Capture the cell that displays the provided text and extract its [x, y] central coordinate. 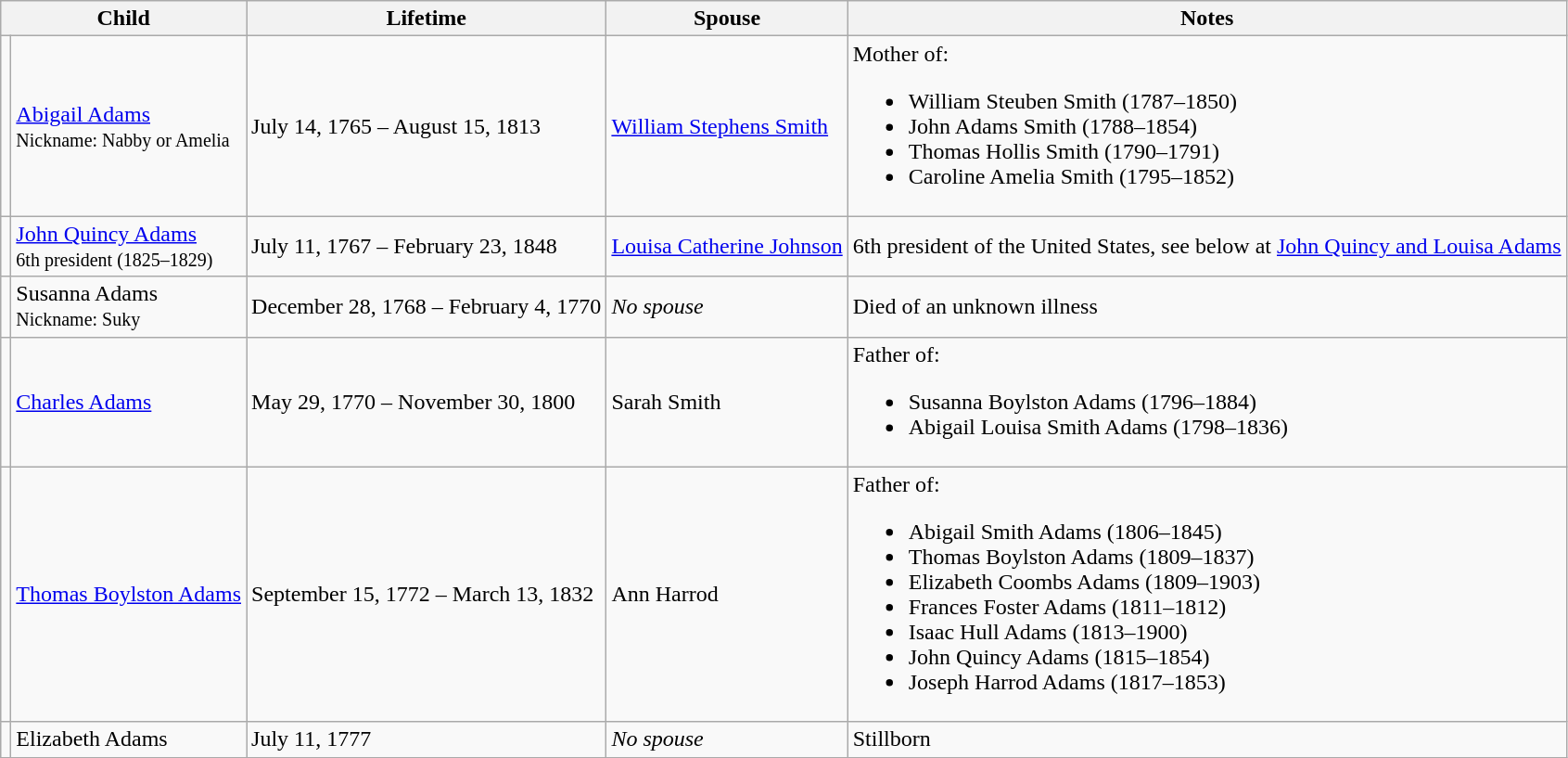
Sarah Smith [727, 402]
Child [124, 19]
May 29, 1770 – November 30, 1800 [427, 402]
July 11, 1767 – February 23, 1848 [427, 247]
Susanna AdamsNickname: Suky [129, 306]
Father of:Susanna Boylston Adams (1796–1884)Abigail Louisa Smith Adams (1798–1836) [1207, 402]
Charles Adams [129, 402]
Thomas Boylston Adams [129, 594]
Lifetime [427, 19]
Stillborn [1207, 739]
6th president of the United States, see below at John Quincy and Louisa Adams [1207, 247]
Spouse [727, 19]
Louisa Catherine Johnson [727, 247]
Abigail AdamsNickname: Nabby or Amelia [129, 126]
Notes [1207, 19]
John Quincy Adams6th president (1825–1829) [129, 247]
December 28, 1768 – February 4, 1770 [427, 306]
William Stephens Smith [727, 126]
July 11, 1777 [427, 739]
July 14, 1765 – August 15, 1813 [427, 126]
Elizabeth Adams [129, 739]
Mother of:William Steuben Smith (1787–1850)John Adams Smith (1788–1854)Thomas Hollis Smith (1790–1791)Caroline Amelia Smith (1795–1852) [1207, 126]
Died of an unknown illness [1207, 306]
Ann Harrod [727, 594]
September 15, 1772 – March 13, 1832 [427, 594]
